Capture the cell that displays the provided text and extract its [x, y] central coordinate. 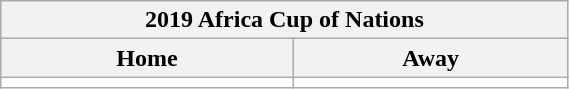
2019 Africa Cup of Nations [284, 20]
Away [430, 58]
Home [148, 58]
